Determine the [X, Y] coordinate at the center of the cell enclosing the given text.  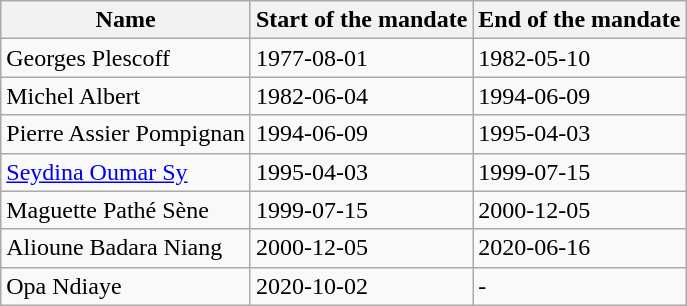
Maguette Pathé Sène [126, 210]
1982-06-04 [361, 96]
Start of the mandate [361, 20]
Seydina Oumar Sy [126, 172]
1977-08-01 [361, 58]
Georges Plescoff [126, 58]
1982-05-10 [580, 58]
Name [126, 20]
Pierre Assier Pompignan [126, 134]
- [580, 286]
Opa Ndiaye [126, 286]
2020-06-16 [580, 248]
2020-10-02 [361, 286]
Michel Albert [126, 96]
End of the mandate [580, 20]
Alioune Badara Niang [126, 248]
